For the text-containing cell, return its midpoint in (X, Y) coordinate format. 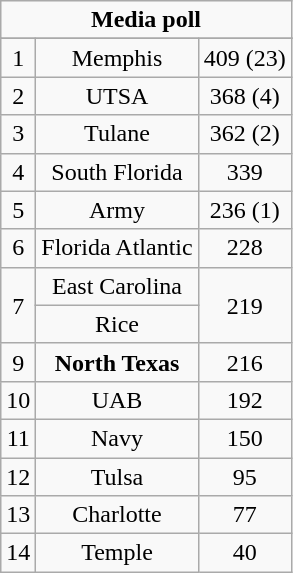
Florida Atlantic (117, 248)
95 (244, 477)
12 (18, 477)
77 (244, 515)
Navy (117, 438)
5 (18, 210)
6 (18, 248)
Media poll (146, 20)
236 (1) (244, 210)
3 (18, 134)
14 (18, 553)
Tulane (117, 134)
9 (18, 362)
11 (18, 438)
Charlotte (117, 515)
UAB (117, 400)
4 (18, 172)
13 (18, 515)
South Florida (117, 172)
409 (23) (244, 58)
North Texas (117, 362)
East Carolina (117, 286)
Tulsa (117, 477)
UTSA (117, 96)
1 (18, 58)
150 (244, 438)
7 (18, 305)
40 (244, 553)
2 (18, 96)
192 (244, 400)
Rice (117, 324)
219 (244, 305)
339 (244, 172)
10 (18, 400)
228 (244, 248)
Temple (117, 553)
Army (117, 210)
368 (4) (244, 96)
216 (244, 362)
Memphis (117, 58)
362 (2) (244, 134)
